Detect which cell encompasses the target text, then output its (X, Y) center coordinate. 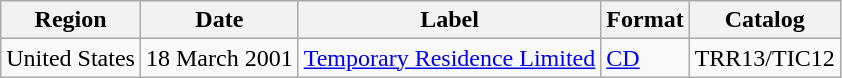
Catalog (764, 20)
18 March 2001 (219, 58)
United States (71, 58)
Label (450, 20)
Format (645, 20)
Region (71, 20)
Date (219, 20)
CD (645, 58)
Temporary Residence Limited (450, 58)
TRR13/TIC12 (764, 58)
